From the cell containing the given text, extract its center point as [x, y] coordinate. 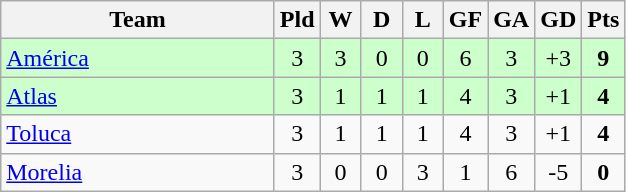
GF [465, 20]
GA [512, 20]
Pld [297, 20]
América [138, 58]
D [382, 20]
9 [604, 58]
L [422, 20]
Pts [604, 20]
+3 [558, 58]
W [340, 20]
Morelia [138, 172]
Team [138, 20]
GD [558, 20]
-5 [558, 172]
Atlas [138, 96]
Toluca [138, 134]
